Provide the [x, y] coordinate of the cell's center where the given text is located.  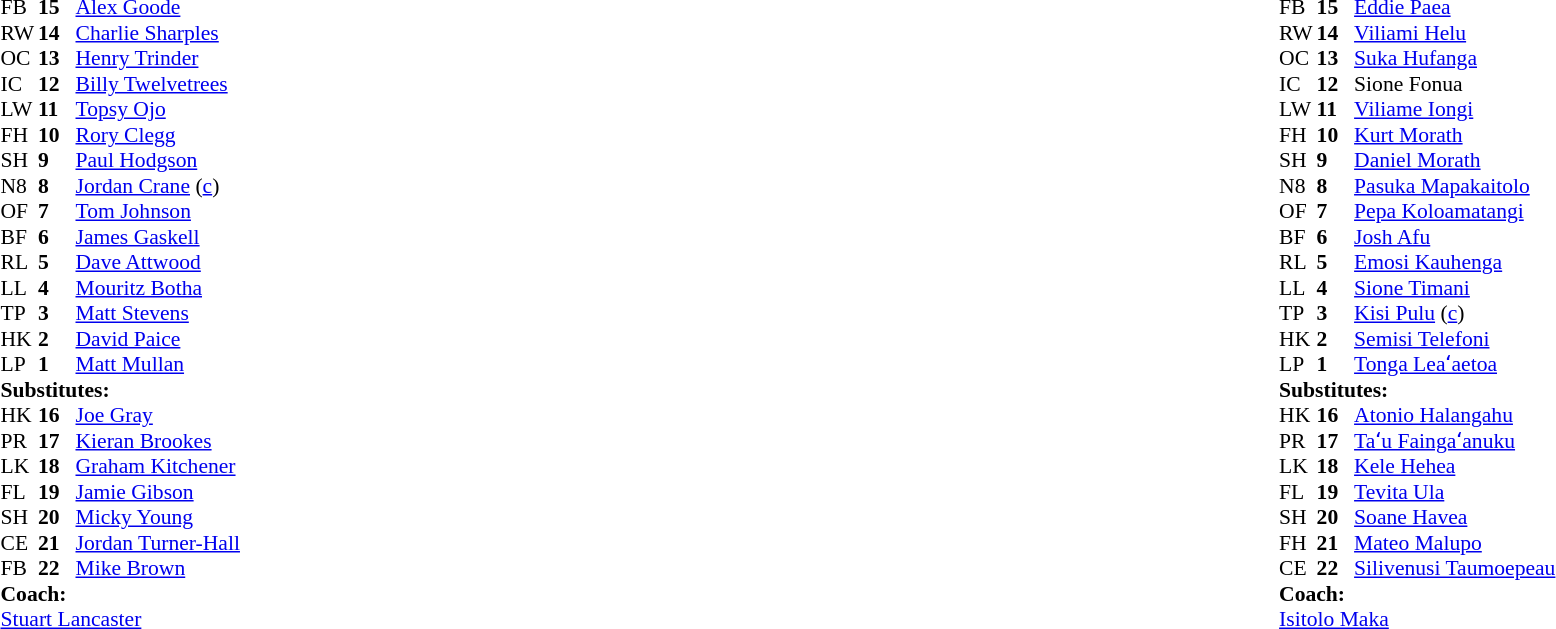
Graham Kitchener [158, 467]
Kieran Brookes [158, 441]
Daniel Morath [1454, 161]
Kisi Pulu (c) [1454, 313]
Soane Havea [1454, 517]
Atonio Halangahu [1454, 415]
Mateo Malupo [1454, 543]
Pasuka Mapakaitolo [1454, 186]
Viliame Iongi [1454, 109]
Rory Clegg [158, 135]
Jordan Crane (c) [158, 186]
Kurt Morath [1454, 135]
Mouritz Botha [158, 288]
Dave Attwood [158, 263]
Henry Trinder [158, 59]
Kele Hehea [1454, 467]
Sione Timani [1454, 288]
Viliami Helu [1454, 33]
Joe Gray [158, 415]
Jordan Turner-Hall [158, 543]
Paul Hodgson [158, 161]
David Paice [158, 339]
Topsy Ojo [158, 109]
Taʻu Faingaʻanuku [1454, 441]
Semisi Telefoni [1454, 339]
Tom Johnson [158, 211]
Suka Hufanga [1454, 59]
Tevita Ula [1454, 492]
Jamie Gibson [158, 492]
Sione Fonua [1454, 84]
Pepa Koloamatangi [1454, 211]
Charlie Sharples [158, 33]
Emosi Kauhenga [1454, 263]
Micky Young [158, 517]
Billy Twelvetrees [158, 84]
Silivenusi Taumoepeau [1454, 569]
Tonga Leaʻaetoa [1454, 365]
Matt Mullan [158, 365]
Josh Afu [1454, 237]
Mike Brown [158, 569]
James Gaskell [158, 237]
FB [19, 569]
Matt Stevens [158, 313]
